Output the [X, Y] coordinate of the center of the cell containing the given text.  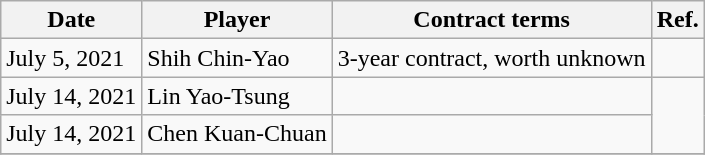
Contract terms [492, 20]
Chen Kuan-Chuan [237, 134]
3-year contract, worth unknown [492, 58]
Player [237, 20]
Shih Chin-Yao [237, 58]
Date [72, 20]
July 5, 2021 [72, 58]
Ref. [678, 20]
Lin Yao-Tsung [237, 96]
